Extract the (x, y) coordinate from the center of the cell holding the provided text.  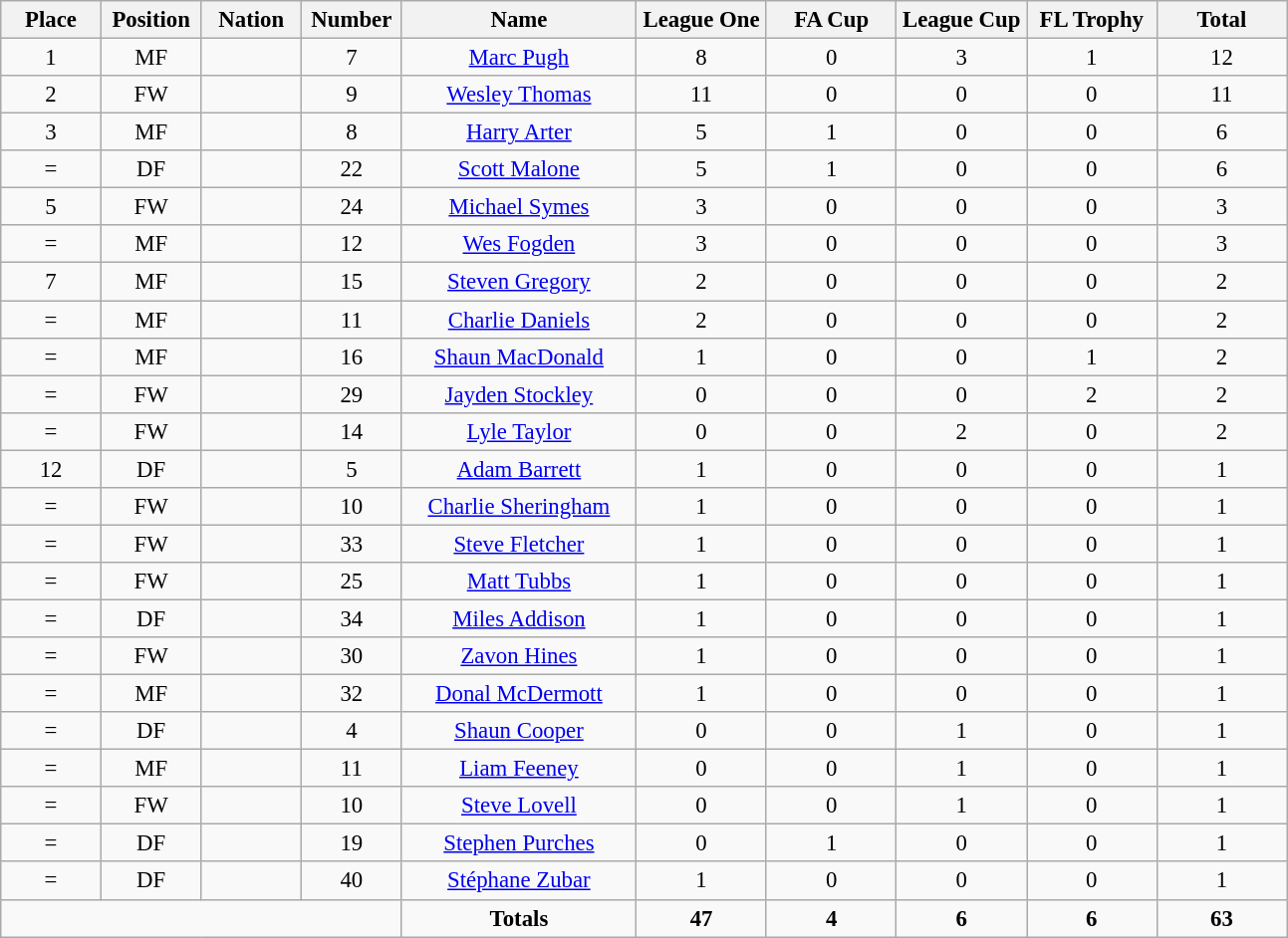
29 (353, 394)
Liam Feeney (519, 769)
32 (353, 694)
Donal McDermott (519, 694)
Number (353, 20)
Steve Lovell (519, 806)
League One (701, 20)
Matt Tubbs (519, 582)
Wesley Thomas (519, 95)
FL Trophy (1092, 20)
Charlie Daniels (519, 320)
34 (353, 618)
Michael Symes (519, 207)
33 (353, 544)
Lyle Taylor (519, 431)
63 (1221, 918)
15 (353, 282)
Adam Barrett (519, 469)
Jayden Stockley (519, 394)
Shaun Cooper (519, 731)
Stéphane Zubar (519, 881)
25 (353, 582)
Scott Malone (519, 169)
14 (353, 431)
Shaun MacDonald (519, 356)
Position (151, 20)
Harry Arter (519, 132)
Marc Pugh (519, 58)
22 (353, 169)
League Cup (962, 20)
Nation (251, 20)
Miles Addison (519, 618)
9 (353, 95)
Place (52, 20)
Steve Fletcher (519, 544)
Steven Gregory (519, 282)
FA Cup (831, 20)
47 (701, 918)
Name (519, 20)
24 (353, 207)
Total (1221, 20)
Stephen Purches (519, 843)
40 (353, 881)
16 (353, 356)
19 (353, 843)
Zavon Hines (519, 656)
Wes Fogden (519, 244)
30 (353, 656)
Totals (519, 918)
Charlie Sheringham (519, 507)
